Find where the given text appears and provide that cell's center as [x, y] coordinate. 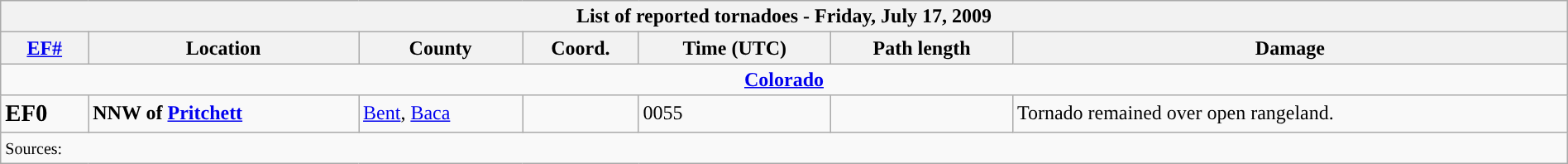
NNW of Pritchett [223, 113]
EF# [45, 48]
0055 [734, 113]
Path length [922, 48]
Colorado [784, 80]
List of reported tornadoes - Friday, July 17, 2009 [784, 17]
Damage [1290, 48]
Time (UTC) [734, 48]
Location [223, 48]
Coord. [581, 48]
Tornado remained over open rangeland. [1290, 113]
County [441, 48]
Sources: [784, 147]
Bent, Baca [441, 113]
EF0 [45, 113]
